Search for the cell housing the specified text and yield its [X, Y] center coordinate. 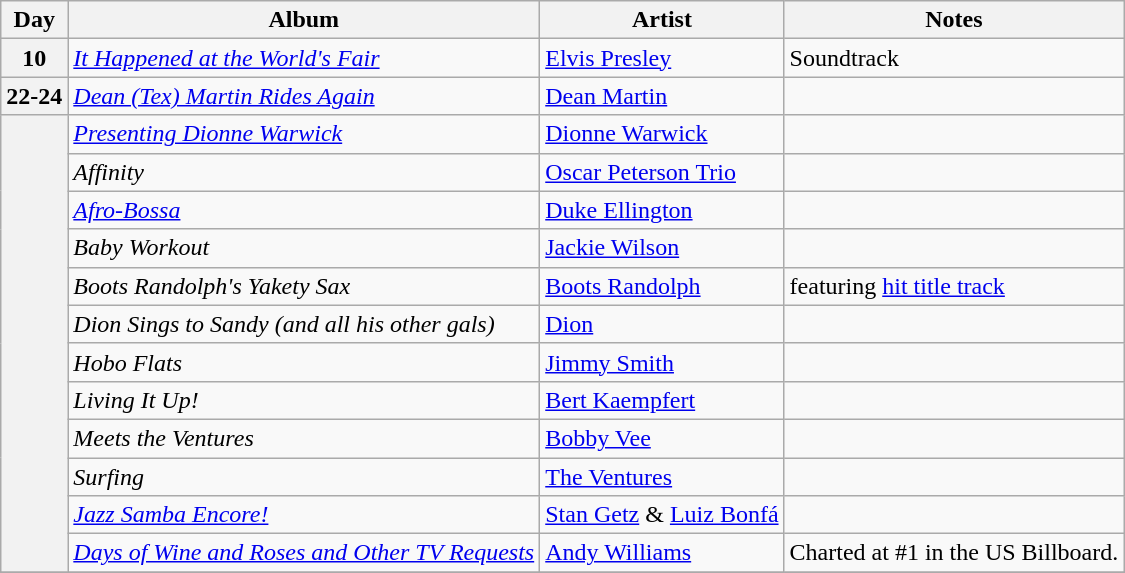
Duke Ellington [662, 210]
Elvis Presley [662, 58]
featuring hit title track [954, 286]
Jazz Samba Encore! [304, 515]
Notes [954, 20]
Baby Workout [304, 248]
Bobby Vee [662, 438]
Day [34, 20]
10 [34, 58]
Boots Randolph [662, 286]
Days of Wine and Roses and Other TV Requests [304, 553]
Affinity [304, 172]
Jimmy Smith [662, 362]
Presenting Dionne Warwick [304, 134]
Surfing [304, 477]
It Happened at the World's Fair [304, 58]
Bert Kaempfert [662, 400]
Dion [662, 324]
Charted at #1 in the US Billboard. [954, 553]
Meets the Ventures [304, 438]
Living It Up! [304, 400]
The Ventures [662, 477]
Boots Randolph's Yakety Sax [304, 286]
Stan Getz & Luiz Bonfá [662, 515]
Dean Martin [662, 96]
Afro-Bossa [304, 210]
Dionne Warwick [662, 134]
Artist [662, 20]
Jackie Wilson [662, 248]
Andy Williams [662, 553]
Dion Sings to Sandy (and all his other gals) [304, 324]
Hobo Flats [304, 362]
22-24 [34, 96]
Dean (Tex) Martin Rides Again [304, 96]
Oscar Peterson Trio [662, 172]
Soundtrack [954, 58]
Album [304, 20]
